Scan for the cell matching the given text and deliver its (X, Y) coordinate at center. 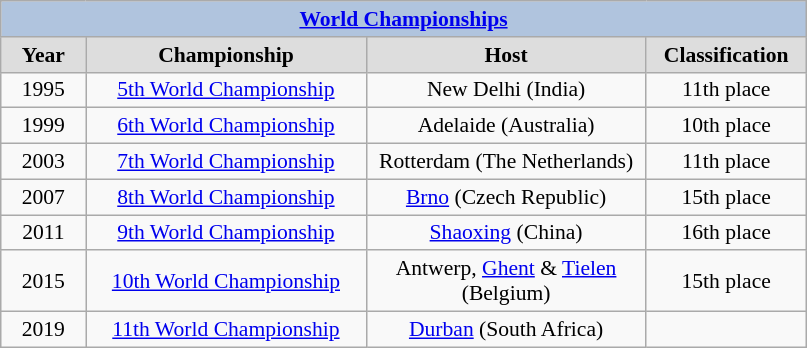
Championship (226, 55)
16th place (726, 233)
2007 (44, 197)
Classification (726, 55)
Rotterdam (The Netherlands) (506, 162)
Antwerp, Ghent & Tielen (Belgium) (506, 282)
Brno (Czech Republic) (506, 197)
7th World Championship (226, 162)
Shaoxing (China) (506, 233)
2003 (44, 162)
Durban (South Africa) (506, 330)
8th World Championship (226, 197)
2015 (44, 282)
10th World Championship (226, 282)
World Championships (404, 19)
1995 (44, 90)
1999 (44, 126)
2011 (44, 233)
6th World Championship (226, 126)
9th World Championship (226, 233)
New Delhi (India) (506, 90)
2019 (44, 330)
Adelaide (Australia) (506, 126)
Host (506, 55)
10th place (726, 126)
5th World Championship (226, 90)
11th World Championship (226, 330)
Year (44, 55)
